Capture the cell that displays the provided text and extract its [X, Y] central coordinate. 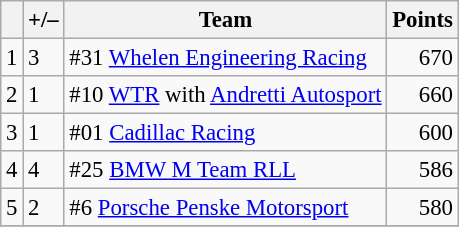
#10 WTR with Andretti Autosport [226, 95]
660 [422, 95]
#6 Porsche Penske Motorsport [226, 208]
#31 Whelen Engineering Racing [226, 58]
Team [226, 20]
600 [422, 133]
#25 BMW M Team RLL [226, 170]
586 [422, 170]
5 [12, 208]
580 [422, 208]
670 [422, 58]
#01 Cadillac Racing [226, 133]
Points [422, 20]
+/– [44, 20]
